Scan for the cell matching the given text and deliver its (X, Y) coordinate at center. 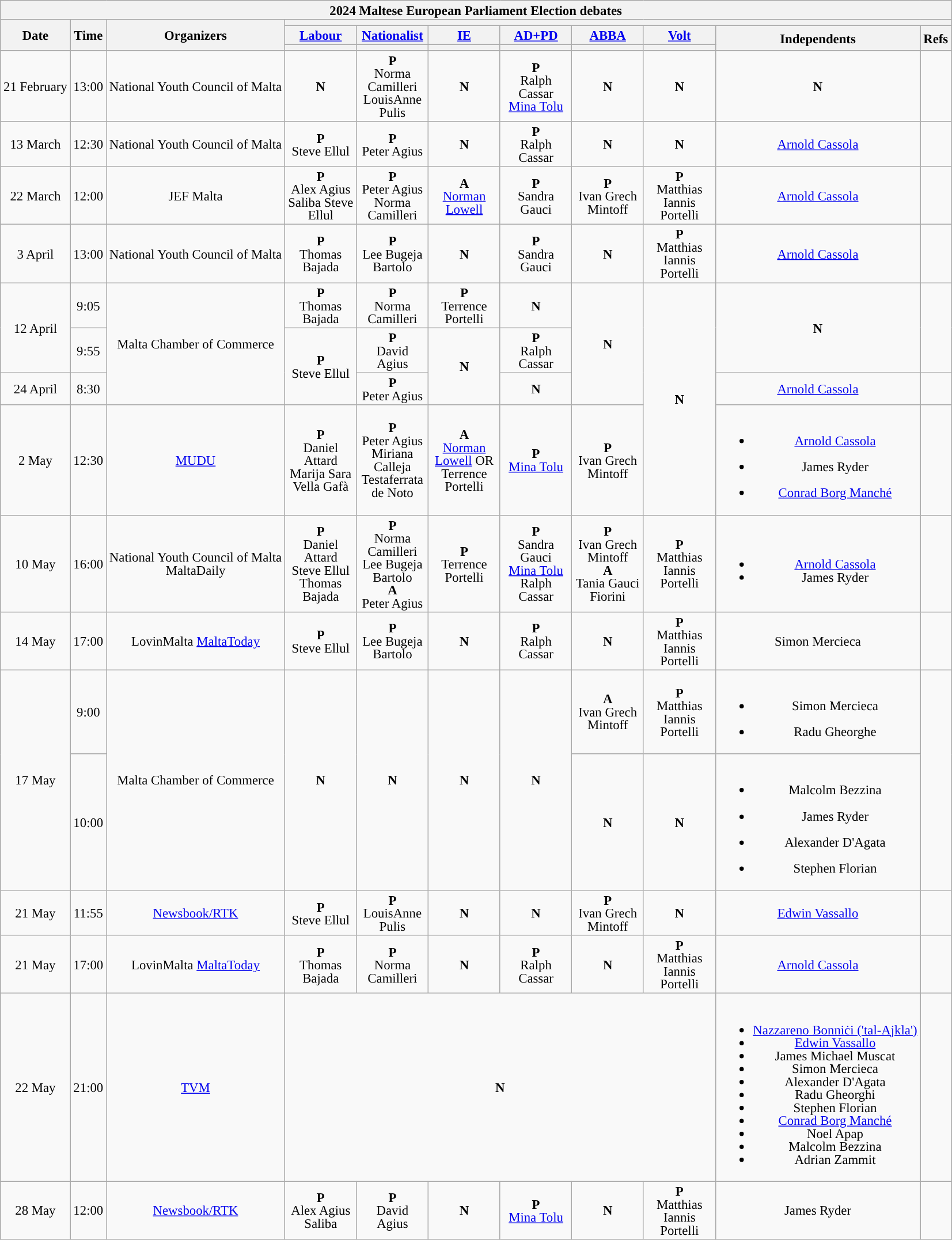
PNorma Camilleri LouisAnne Pulis (393, 86)
2024 Maltese European Parliament Election debates (476, 10)
10:00 (89, 822)
National Youth Council of MaltaMaltaDaily (196, 563)
9:05 (89, 305)
TVM (196, 1087)
Arnold CassolaJames RyderConrad Borg Manché (818, 460)
JEF Malta (196, 196)
Volt (680, 36)
Simon MerciecaRadu Gheorghe (818, 712)
Organizers (196, 35)
Arnold CassolaJames Ryder (818, 563)
Nationalist (393, 36)
AD+PD (536, 36)
21:00 (89, 1087)
Labour (320, 36)
AIvan Grech Mintoff (608, 712)
21 February (36, 86)
12 April (36, 328)
Simon Mercieca (818, 640)
PDaniel Attard Steve EllulThomas Bajada (320, 563)
22 May (36, 1087)
James Ryder (818, 1211)
3 April (36, 253)
11:55 (89, 913)
PNorma CamilleriLee Bugeja BartoloAPeter Agius (393, 563)
28 May (36, 1211)
PIvan Grech MintoffATania Gauci Fiorini (608, 563)
Date (36, 35)
ANorman Lowell OR Terrence Portelli (464, 460)
10 May (36, 563)
9:00 (89, 712)
PRalph Cassar Mina Tolu (536, 86)
2 May (36, 460)
16:00 (89, 563)
22 March (36, 196)
IE (464, 36)
PAlex Agius Saliba (320, 1211)
PSandra GauciMina ToluRalph Cassar (536, 563)
PLouisAnne Pulis (393, 913)
17 May (36, 780)
Time (89, 35)
8:30 (89, 389)
Malcolm BezzinaJames RyderAlexander D'AgataStephen Florian (818, 822)
PAlex Agius Saliba Steve Ellul (320, 196)
Refs (936, 39)
14 May (36, 640)
13 March (36, 144)
24 April (36, 389)
Edwin Vassallo (818, 913)
ABBA (608, 36)
MUDU (196, 460)
9:55 (89, 350)
ANorman Lowell (464, 196)
Independents (818, 39)
PPeter Agius Norma Camilleri (393, 196)
PPeter Agius Miriana Calleja Testaferrata de Noto (393, 460)
PDaniel Attard Marija Sara Vella Gafà (320, 460)
